Search for the cell housing the specified text and yield its (x, y) center coordinate. 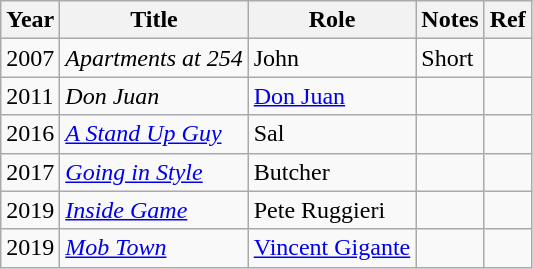
2017 (30, 172)
Role (332, 20)
Vincent Gigante (332, 248)
John (332, 58)
Short (450, 58)
Inside Game (154, 210)
Title (154, 20)
2007 (30, 58)
Sal (332, 134)
Going in Style (154, 172)
2011 (30, 96)
Apartments at 254 (154, 58)
Butcher (332, 172)
Ref (508, 20)
Notes (450, 20)
Pete Ruggieri (332, 210)
Year (30, 20)
Mob Town (154, 248)
A Stand Up Guy (154, 134)
2016 (30, 134)
